Output the (x, y) coordinate of the center of the cell containing the given text.  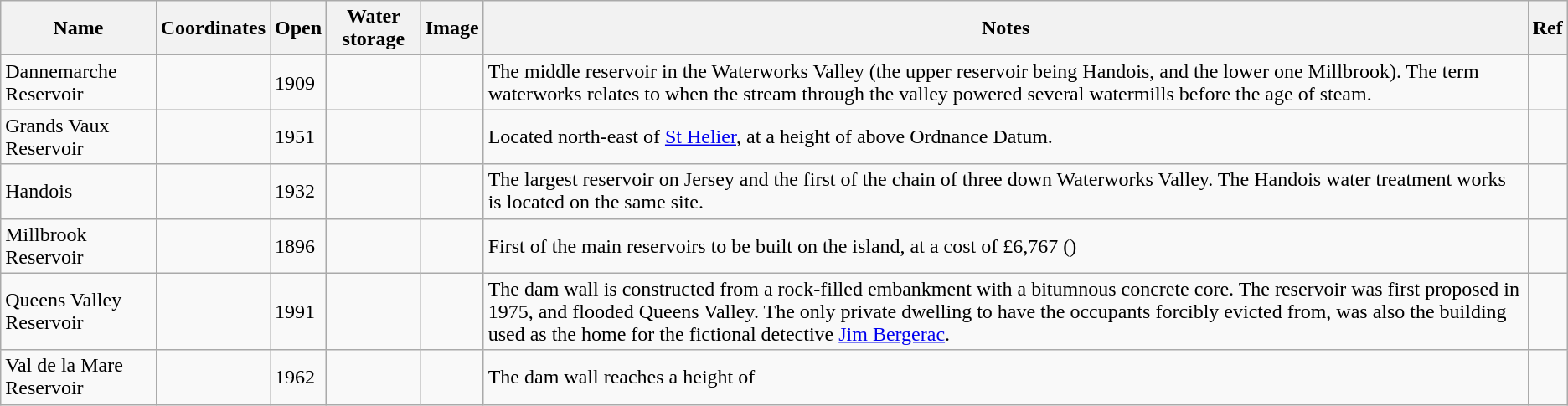
Handois (79, 191)
Val de la Mare Reservoir (79, 377)
Name (79, 28)
1962 (298, 377)
Image (452, 28)
Water storage (374, 28)
1896 (298, 246)
1951 (298, 137)
Millbrook Reservoir (79, 246)
Located north-east of St Helier, at a height of above Ordnance Datum. (1005, 137)
First of the main reservoirs to be built on the island, at a cost of £6,767 () (1005, 246)
Coordinates (213, 28)
1991 (298, 311)
Open (298, 28)
1909 (298, 82)
Dannemarche Reservoir (79, 82)
Notes (1005, 28)
Grands Vaux Reservoir (79, 137)
1932 (298, 191)
Queens Valley Reservoir (79, 311)
Ref (1548, 28)
The dam wall reaches a height of (1005, 377)
